Capture the cell that displays the provided text and extract its [x, y] central coordinate. 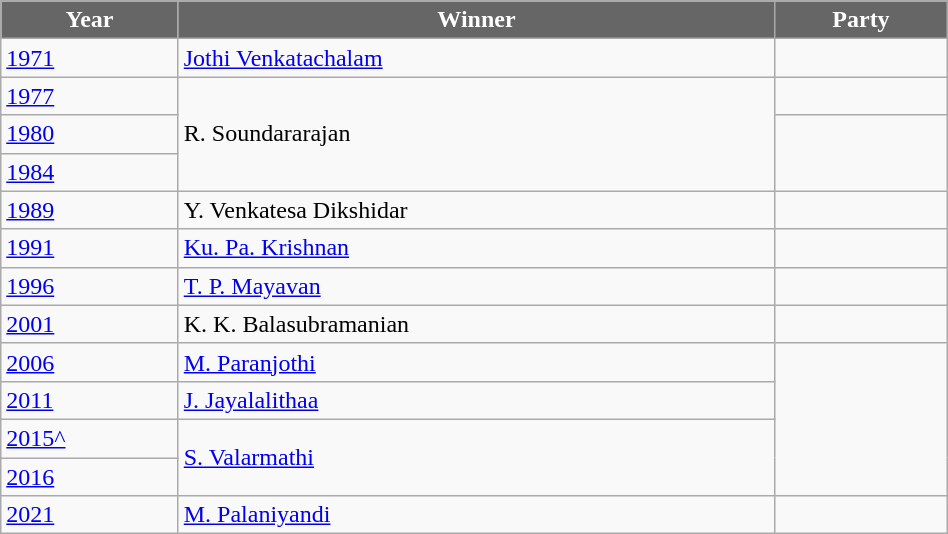
J. Jayalalithaa [476, 400]
K. K. Balasubramanian [476, 324]
2006 [90, 362]
Ku. Pa. Krishnan [476, 248]
T. P. Mayavan [476, 286]
2011 [90, 400]
1977 [90, 96]
Jothi Venkatachalam [476, 58]
2015^ [90, 438]
1980 [90, 134]
M. Paranjothi [476, 362]
M. Palaniyandi [476, 515]
2016 [90, 477]
Winner [476, 20]
Y. Venkatesa Dikshidar [476, 210]
1989 [90, 210]
1996 [90, 286]
Year [90, 20]
R. Soundararajan [476, 134]
1991 [90, 248]
1971 [90, 58]
2001 [90, 324]
1984 [90, 172]
2021 [90, 515]
S. Valarmathi [476, 457]
Party [862, 20]
